Determine the (X, Y) coordinate at the center of the cell enclosing the given text.  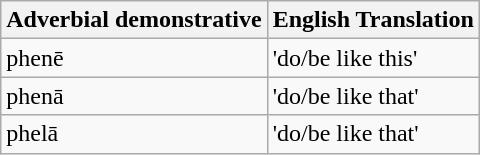
English Translation (373, 20)
phenā (134, 96)
'do/be like this' (373, 58)
Adverbial demonstrative (134, 20)
phelā (134, 134)
phenē (134, 58)
